Provide the (x, y) coordinate of the cell's center where the given text is located.  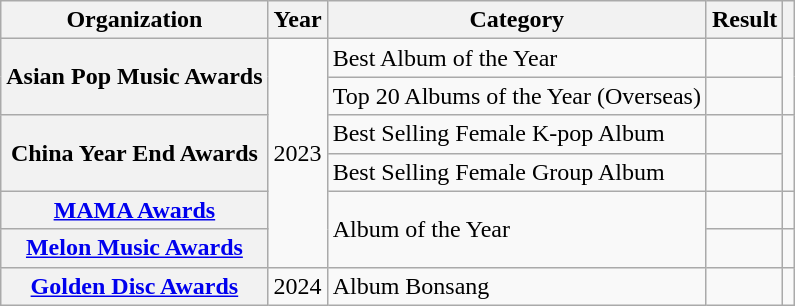
Best Selling Female Group Album (516, 172)
Year (298, 20)
Melon Music Awards (134, 248)
Top 20 Albums of the Year (Overseas) (516, 96)
Asian Pop Music Awards (134, 77)
Organization (134, 20)
2024 (298, 286)
Result (744, 20)
Best Selling Female K-pop Album (516, 134)
2023 (298, 153)
Golden Disc Awards (134, 286)
Category (516, 20)
MAMA Awards (134, 210)
Album Bonsang (516, 286)
Album of the Year (516, 229)
Best Album of the Year (516, 58)
China Year End Awards (134, 153)
